Locate the cell with the specified text and output its [x, y] center coordinate. 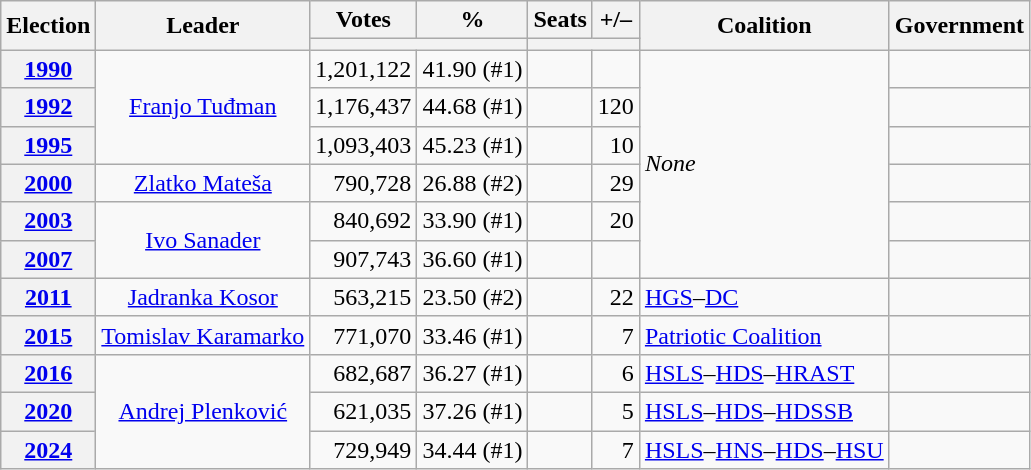
29 [616, 183]
Franjo Tuđman [203, 107]
5 [616, 411]
790,728 [364, 183]
Seats [560, 20]
907,743 [364, 259]
Zlatko Mateša [203, 183]
HSLS–HDS–HDSSB [764, 411]
Election [48, 26]
1,201,122 [364, 69]
2011 [48, 297]
Andrej Plenković [203, 411]
840,692 [364, 221]
44.68 (#1) [472, 107]
621,035 [364, 411]
Coalition [764, 26]
2007 [48, 259]
41.90 (#1) [472, 69]
771,070 [364, 335]
None [764, 164]
+/– [616, 20]
Government [959, 26]
Leader [203, 26]
2020 [48, 411]
33.46 (#1) [472, 335]
HSLS–HNS–HDS–HSU [764, 449]
34.44 (#1) [472, 449]
1995 [48, 145]
Tomislav Karamarko [203, 335]
2003 [48, 221]
563,215 [364, 297]
45.23 (#1) [472, 145]
682,687 [364, 373]
1,093,403 [364, 145]
22 [616, 297]
2024 [48, 449]
Patriotic Coalition [764, 335]
2000 [48, 183]
1,176,437 [364, 107]
Votes [364, 20]
1992 [48, 107]
26.88 (#2) [472, 183]
10 [616, 145]
120 [616, 107]
729,949 [364, 449]
Jadranka Kosor [203, 297]
% [472, 20]
36.27 (#1) [472, 373]
HSLS–HDS–HRAST [764, 373]
37.26 (#1) [472, 411]
HGS–DC [764, 297]
20 [616, 221]
1990 [48, 69]
33.90 (#1) [472, 221]
2015 [48, 335]
36.60 (#1) [472, 259]
6 [616, 373]
2016 [48, 373]
23.50 (#2) [472, 297]
Ivo Sanader [203, 240]
